Output the (X, Y) coordinate of the center of the cell containing the given text.  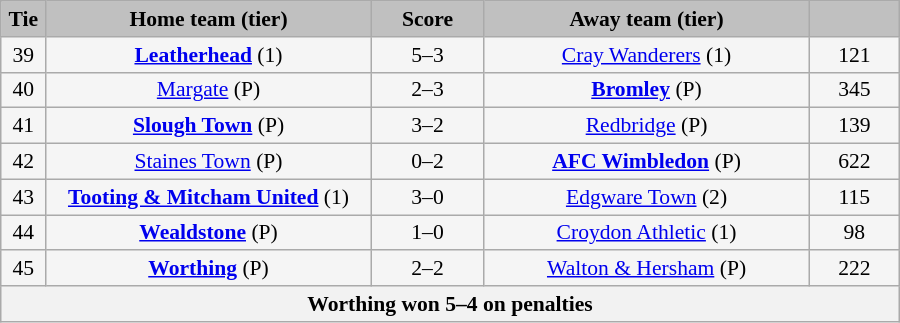
40 (24, 90)
2–2 (427, 269)
3–0 (427, 197)
121 (854, 55)
Slough Town (P) (209, 126)
Bromley (P) (647, 90)
5–3 (427, 55)
2–3 (427, 90)
98 (854, 233)
42 (24, 162)
115 (854, 197)
1–0 (427, 233)
Edgware Town (2) (647, 197)
43 (24, 197)
Margate (P) (209, 90)
3–2 (427, 126)
Redbridge (P) (647, 126)
139 (854, 126)
AFC Wimbledon (P) (647, 162)
Worthing (P) (209, 269)
Tie (24, 19)
Croydon Athletic (1) (647, 233)
622 (854, 162)
0–2 (427, 162)
Worthing won 5–4 on penalties (450, 304)
Cray Wanderers (1) (647, 55)
Away team (tier) (647, 19)
Walton & Hersham (P) (647, 269)
Home team (tier) (209, 19)
41 (24, 126)
45 (24, 269)
Staines Town (P) (209, 162)
44 (24, 233)
39 (24, 55)
Score (427, 19)
345 (854, 90)
Wealdstone (P) (209, 233)
Tooting & Mitcham United (1) (209, 197)
222 (854, 269)
Leatherhead (1) (209, 55)
